Locate the cell with the specified text and output its [x, y] center coordinate. 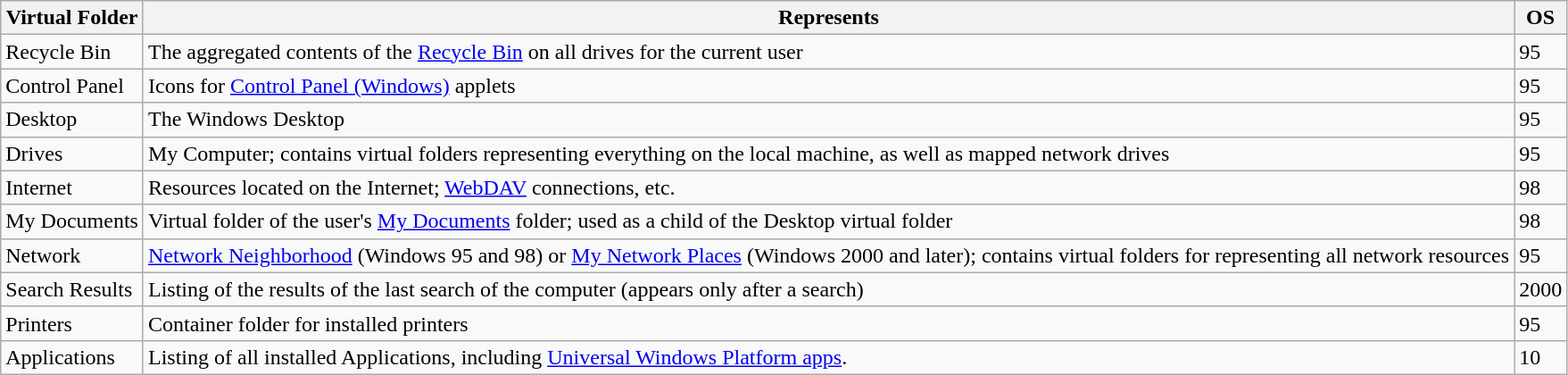
Applications [72, 357]
Network [72, 255]
My Documents [72, 221]
Listing of all installed Applications, including Universal Windows Platform apps. [828, 357]
Listing of the results of the last search of the computer (appears only after a search) [828, 289]
My Computer; contains virtual folders representing everything on the local machine, as well as mapped network drives [828, 154]
Resources located on the Internet; WebDAV connections, etc. [828, 187]
Control Panel [72, 86]
Virtual Folder [72, 18]
2000 [1540, 289]
Recycle Bin [72, 52]
Virtual folder of the user's My Documents folder; used as a child of the Desktop virtual folder [828, 221]
Drives [72, 154]
The aggregated contents of the Recycle Bin on all drives for the current user [828, 52]
10 [1540, 357]
OS [1540, 18]
Desktop [72, 120]
Printers [72, 323]
Internet [72, 187]
Container folder for installed printers [828, 323]
Icons for Control Panel (Windows) applets [828, 86]
The Windows Desktop [828, 120]
Search Results [72, 289]
Represents [828, 18]
